Return the (x, y) coordinate for the center point of the cell that contains the specified text.  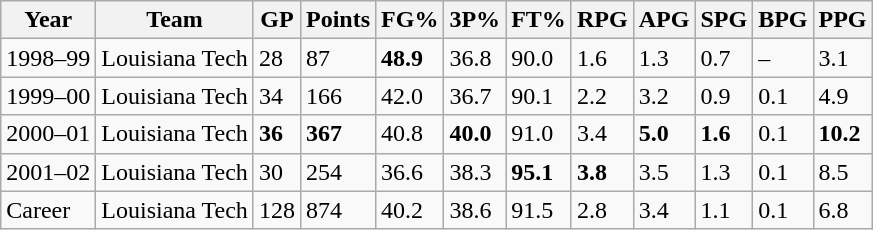
0.9 (724, 96)
367 (338, 134)
166 (338, 96)
91.0 (539, 134)
10.2 (842, 134)
Team (175, 20)
38.6 (475, 210)
48.9 (410, 58)
128 (276, 210)
874 (338, 210)
3.8 (602, 172)
FG% (410, 20)
95.1 (539, 172)
30 (276, 172)
40.8 (410, 134)
2000–01 (48, 134)
GP (276, 20)
2.2 (602, 96)
6.8 (842, 210)
87 (338, 58)
34 (276, 96)
4.9 (842, 96)
SPG (724, 20)
3.5 (664, 172)
APG (664, 20)
5.0 (664, 134)
Points (338, 20)
40.0 (475, 134)
0.7 (724, 58)
1.1 (724, 210)
90.0 (539, 58)
36.8 (475, 58)
8.5 (842, 172)
2001–02 (48, 172)
36 (276, 134)
254 (338, 172)
– (783, 58)
Career (48, 210)
28 (276, 58)
2.8 (602, 210)
RPG (602, 20)
40.2 (410, 210)
1999–00 (48, 96)
1998–99 (48, 58)
90.1 (539, 96)
3.2 (664, 96)
91.5 (539, 210)
Year (48, 20)
38.3 (475, 172)
42.0 (410, 96)
BPG (783, 20)
3P% (475, 20)
36.6 (410, 172)
PPG (842, 20)
36.7 (475, 96)
3.1 (842, 58)
FT% (539, 20)
